Output the (x, y) coordinate of the center of the cell containing the given text.  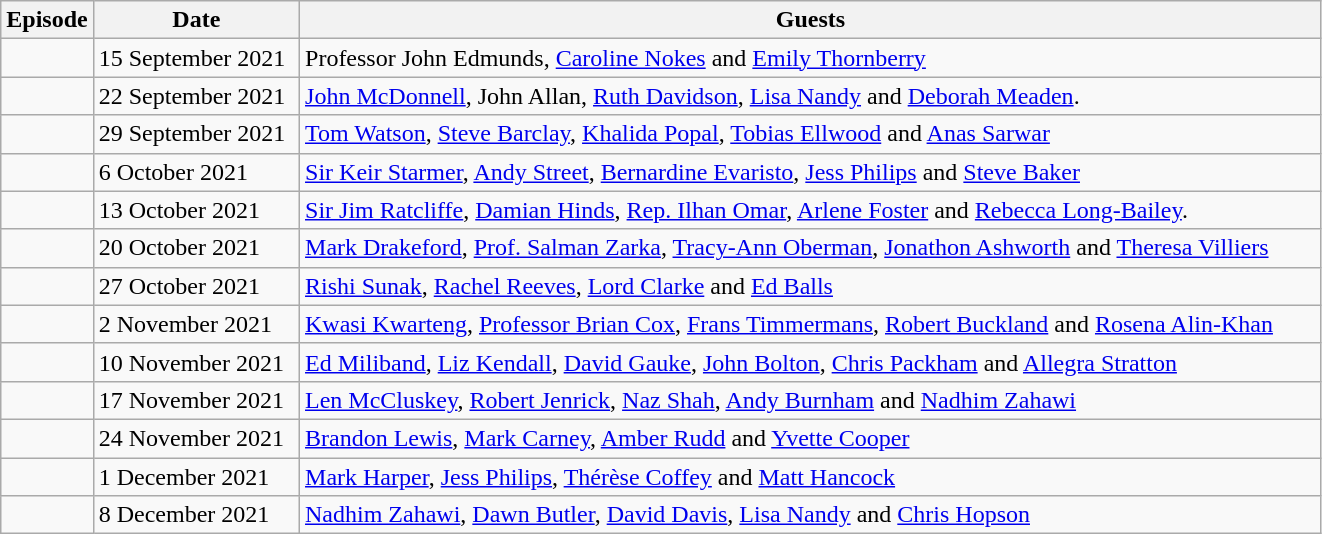
Len McCluskey, Robert Jenrick, Naz Shah, Andy Burnham and Nadhim Zahawi (811, 400)
Tom Watson, Steve Barclay, Khalida Popal, Tobias Ellwood and Anas Sarwar (811, 134)
22 September 2021 (196, 96)
John McDonnell, John Allan, Ruth Davidson, Lisa Nandy and Deborah Meaden. (811, 96)
Guests (811, 20)
2 November 2021 (196, 324)
27 October 2021 (196, 286)
Sir Jim Ratcliffe, Damian Hinds, Rep. Ilhan Omar, Arlene Foster and Rebecca Long-Bailey. (811, 210)
Episode (47, 20)
20 October 2021 (196, 248)
8 December 2021 (196, 515)
17 November 2021 (196, 400)
13 October 2021 (196, 210)
1 December 2021 (196, 477)
Mark Harper, Jess Philips, Thérèse Coffey and Matt Hancock (811, 477)
Date (196, 20)
29 September 2021 (196, 134)
24 November 2021 (196, 438)
Mark Drakeford, Prof. Salman Zarka, Tracy-Ann Oberman, Jonathon Ashworth and Theresa Villiers (811, 248)
Professor John Edmunds, Caroline Nokes and Emily Thornberry (811, 58)
Brandon Lewis, Mark Carney, Amber Rudd and Yvette Cooper (811, 438)
10 November 2021 (196, 362)
Nadhim Zahawi, Dawn Butler, David Davis, Lisa Nandy and Chris Hopson (811, 515)
Sir Keir Starmer, Andy Street, Bernardine Evaristo, Jess Philips and Steve Baker (811, 172)
15 September 2021 (196, 58)
6 October 2021 (196, 172)
Rishi Sunak, Rachel Reeves, Lord Clarke and Ed Balls (811, 286)
Ed Miliband, Liz Kendall, David Gauke, John Bolton, Chris Packham and Allegra Stratton (811, 362)
Kwasi Kwarteng, Professor Brian Cox, Frans Timmermans, Robert Buckland and Rosena Alin-Khan (811, 324)
